Find where the given text appears and provide that cell's center as [x, y] coordinate. 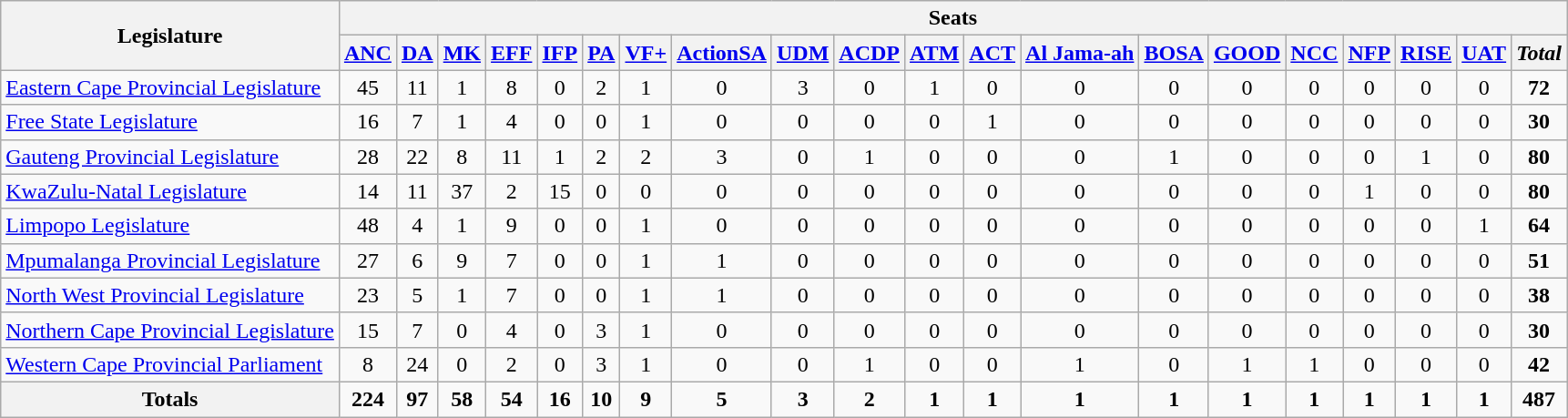
ActionSA [722, 53]
GOOD [1247, 53]
KwaZulu-Natal Legislature [170, 191]
PA [601, 53]
Western Cape Provincial Parliament [170, 364]
48 [368, 226]
North West Provincial Legislature [170, 295]
38 [1539, 295]
42 [1539, 364]
6 [417, 260]
58 [462, 399]
45 [368, 87]
224 [368, 399]
UDM [802, 53]
NFP [1369, 53]
72 [1539, 87]
27 [368, 260]
ANC [368, 53]
UAT [1484, 53]
10 [601, 399]
54 [512, 399]
Free State Legislature [170, 122]
97 [417, 399]
24 [417, 364]
Eastern Cape Provincial Legislature [170, 87]
MK [462, 53]
Legislature [170, 36]
VF+ [647, 53]
Mpumalanga Provincial Legislature [170, 260]
64 [1539, 226]
Seats [952, 18]
22 [417, 157]
RISE [1426, 53]
ATM [934, 53]
ACT [993, 53]
487 [1539, 399]
BOSA [1174, 53]
ACDP [870, 53]
37 [462, 191]
NCC [1315, 53]
Northern Cape Provincial Legislature [170, 330]
Gauteng Provincial Legislature [170, 157]
Al Jama-ah [1080, 53]
Total [1539, 53]
28 [368, 157]
IFP [560, 53]
DA [417, 53]
51 [1539, 260]
Totals [170, 399]
14 [368, 191]
EFF [512, 53]
Limpopo Legislature [170, 226]
23 [368, 295]
